Provide the (X, Y) coordinate of the cell's center where the given text is located.  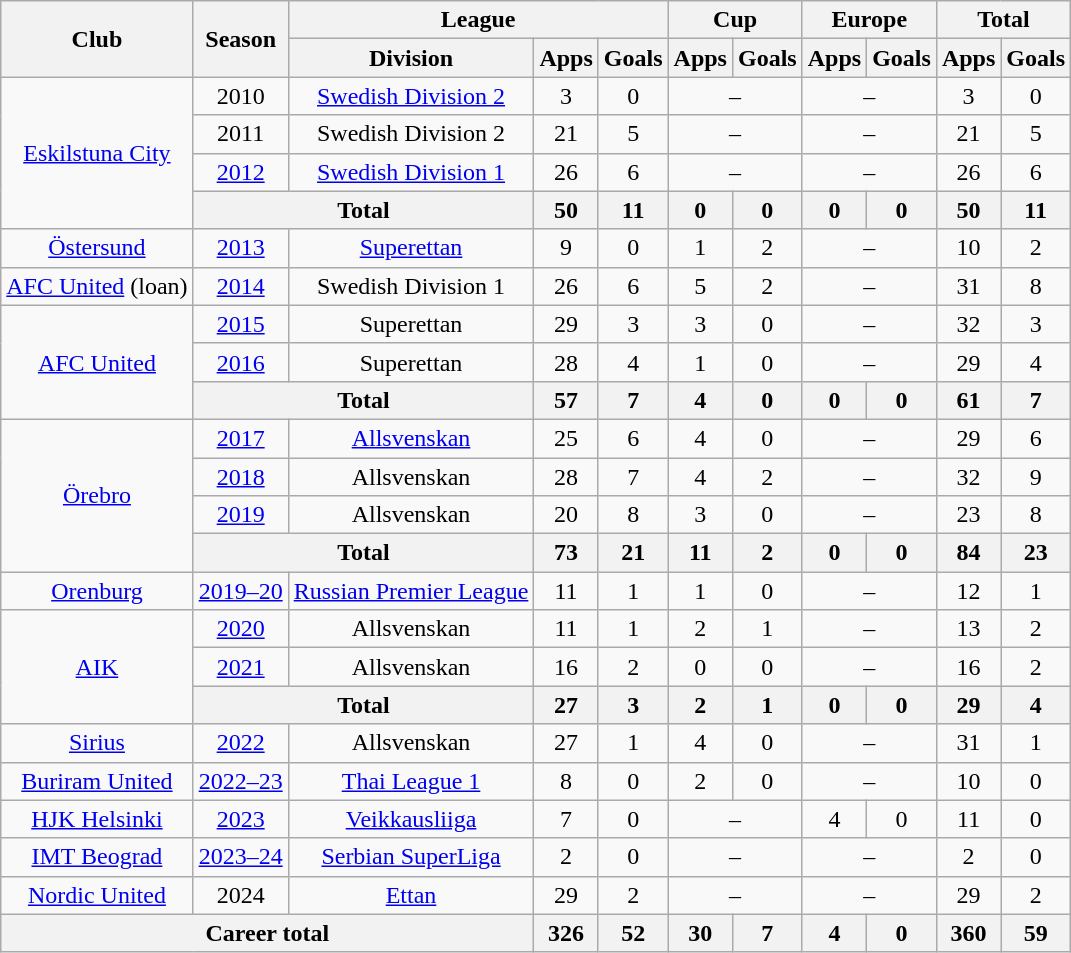
25 (566, 438)
2024 (240, 895)
IMT Beograd (97, 857)
2011 (240, 134)
HJK Helsinki (97, 819)
Sirius (97, 743)
2017 (240, 438)
326 (566, 933)
13 (968, 629)
Season (240, 39)
Buriram United (97, 781)
2023–24 (240, 857)
Club (97, 39)
Örebro (97, 495)
AFC United (loan) (97, 286)
2013 (240, 248)
2022–23 (240, 781)
2015 (240, 324)
2020 (240, 629)
Eskilstuna City (97, 153)
52 (633, 933)
84 (968, 553)
2012 (240, 172)
57 (566, 400)
Veikkausliiga (411, 819)
AFC United (97, 362)
Östersund (97, 248)
61 (968, 400)
Russian Premier League (411, 591)
30 (700, 933)
Thai League 1 (411, 781)
AIK (97, 667)
2019–20 (240, 591)
360 (968, 933)
2010 (240, 96)
Cup (735, 20)
2018 (240, 477)
73 (566, 553)
2023 (240, 819)
59 (1036, 933)
2016 (240, 362)
Nordic United (97, 895)
Ettan (411, 895)
12 (968, 591)
2022 (240, 743)
League (478, 20)
Orenburg (97, 591)
Europe (869, 20)
Career total (268, 933)
2019 (240, 515)
20 (566, 515)
2021 (240, 667)
Serbian SuperLiga (411, 857)
Division (411, 58)
2014 (240, 286)
